Search for the cell housing the specified text and yield its [x, y] center coordinate. 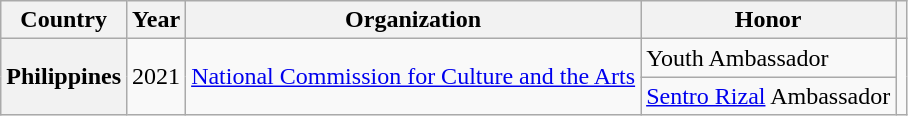
Organization [414, 20]
National Commission for Culture and the Arts [414, 77]
Year [156, 20]
Youth Ambassador [768, 58]
Sentro Rizal Ambassador [768, 96]
2021 [156, 77]
Country [64, 20]
Honor [768, 20]
Philippines [64, 77]
